Pinpoint the cell where the given text exists, returning its [x, y] midpoint coordinate. 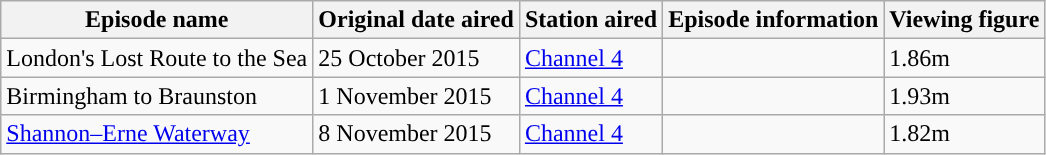
1.93m [964, 96]
London's Lost Route to the Sea [157, 58]
Birmingham to Braunston [157, 96]
1 November 2015 [416, 96]
8 November 2015 [416, 134]
1.86m [964, 58]
Station aired [590, 20]
1.82m [964, 134]
Original date aired [416, 20]
Viewing figure [964, 20]
Shannon–Erne Waterway [157, 134]
25 October 2015 [416, 58]
Episode name [157, 20]
Episode information [774, 20]
